Identify which cell holds the provided text, then report its [x, y] central coordinate. 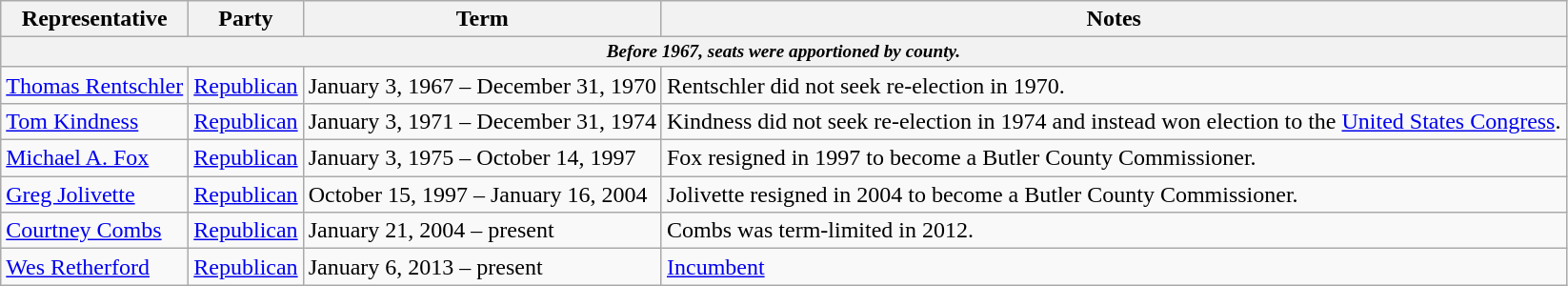
Term [482, 19]
January 21, 2004 – present [482, 231]
Courtney Combs [95, 231]
Party [246, 19]
Notes [1114, 19]
Greg Jolivette [95, 194]
Before 1967, seats were apportioned by county. [783, 52]
Kindness did not seek re-election in 1974 and instead won election to the United States Congress. [1114, 122]
Rentschler did not seek re-election in 1970. [1114, 85]
Jolivette resigned in 2004 to become a Butler County Commissioner. [1114, 194]
Tom Kindness [95, 122]
October 15, 1997 – January 16, 2004 [482, 194]
Wes Retherford [95, 267]
January 6, 2013 – present [482, 267]
January 3, 1971 – December 31, 1974 [482, 122]
Representative [95, 19]
Michael A. Fox [95, 158]
Thomas Rentschler [95, 85]
Combs was term-limited in 2012. [1114, 231]
January 3, 1967 – December 31, 1970 [482, 85]
January 3, 1975 – October 14, 1997 [482, 158]
Incumbent [1114, 267]
Fox resigned in 1997 to become a Butler County Commissioner. [1114, 158]
